From the cell containing the given text, extract its center point as (x, y) coordinate. 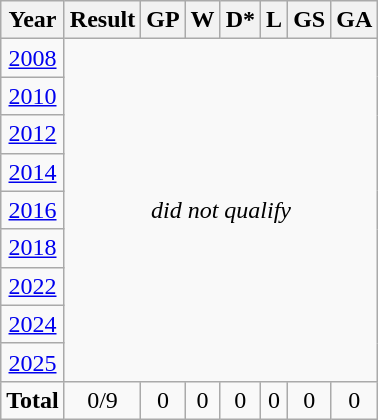
2024 (33, 324)
0/9 (102, 400)
Year (33, 20)
2010 (33, 96)
D* (240, 20)
did not qualify (220, 210)
GA (354, 20)
2014 (33, 172)
GP (163, 20)
2025 (33, 362)
2018 (33, 248)
L (274, 20)
2012 (33, 134)
2008 (33, 58)
Result (102, 20)
Total (33, 400)
W (202, 20)
2016 (33, 210)
GS (310, 20)
2022 (33, 286)
